Capture the cell that displays the provided text and extract its (x, y) central coordinate. 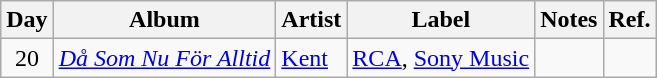
Album (164, 20)
Notes (569, 20)
RCA, Sony Music (441, 58)
Label (441, 20)
20 (27, 58)
Artist (312, 20)
Kent (312, 58)
Då Som Nu För Alltid (164, 58)
Ref. (630, 20)
Day (27, 20)
